Find where the given text appears and provide that cell's center as (x, y) coordinate. 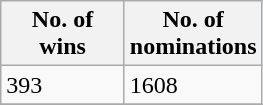
No. of wins (63, 34)
No. of nominations (193, 34)
393 (63, 85)
1608 (193, 85)
